Search for the cell housing the specified text and yield its (x, y) center coordinate. 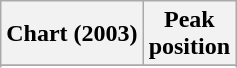
Chart (2003) (72, 34)
Peak position (189, 34)
